For the text-containing cell, return its midpoint in [X, Y] coordinate format. 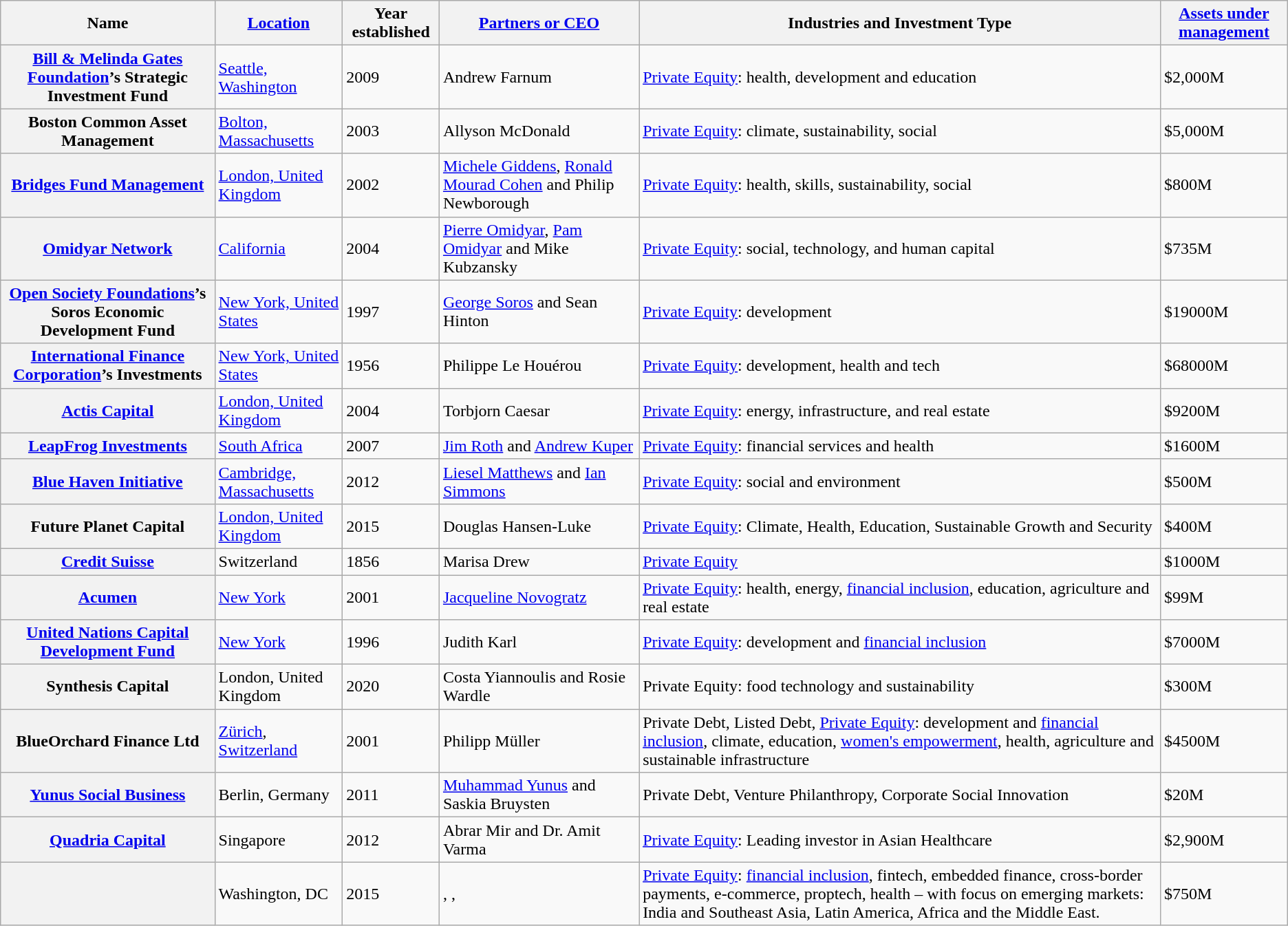
$19000M [1225, 312]
Partners or CEO [539, 23]
1956 [391, 366]
$2,900M [1225, 839]
South Africa [279, 446]
$5,000M [1225, 131]
$7000M [1225, 643]
$9200M [1225, 410]
$750M [1225, 894]
2002 [391, 185]
Andrew Farnum [539, 77]
Private Equity [900, 561]
Seattle, Washington [279, 77]
$20M [1225, 795]
Private Equity: Climate, Health, Education, Sustainable Growth and Security [900, 526]
Private Debt, Venture Philanthropy, Corporate Social Innovation [900, 795]
Private Equity: Leading investor in Asian Healthcare [900, 839]
Private Equity: development [900, 312]
LeapFrog Investments [107, 446]
Marisa Drew [539, 561]
Yunus Social Business [107, 795]
$2,000M [1225, 77]
2011 [391, 795]
Private Equity: development, health and tech [900, 366]
, , [539, 894]
Boston Common Asset Management [107, 131]
Jim Roth and Andrew Kuper [539, 446]
Synthesis Capital [107, 687]
Cambridge, Massachusetts [279, 482]
Abrar Mir and Dr. Amit Varma [539, 839]
Switzerland [279, 561]
Liesel Matthews and Ian Simmons [539, 482]
$1000M [1225, 561]
Pierre Omidyar, Pam Omidyar and Mike Kubzansky [539, 248]
BlueOrchard Finance Ltd [107, 741]
$500M [1225, 482]
Quadria Capital [107, 839]
Douglas Hansen-Luke [539, 526]
Private Equity: climate, sustainability, social [900, 131]
$400M [1225, 526]
Jacqueline Novogratz [539, 597]
Berlin, Germany [279, 795]
International Finance Corporation’s Investments [107, 366]
Private Equity: social and environment [900, 482]
1856 [391, 561]
Zürich, Switzerland [279, 741]
Actis Capital [107, 410]
$800M [1225, 185]
Private Equity: health, development and education [900, 77]
Bill & Melinda Gates Foundation’s Strategic Investment Fund [107, 77]
Judith Karl [539, 643]
George Soros and Sean Hinton [539, 312]
California [279, 248]
Private Equity: health, energy, financial inclusion, education, agriculture and real estate [900, 597]
Assets under management [1225, 23]
1997 [391, 312]
$300M [1225, 687]
Private Equity: energy, infrastructure, and real estate [900, 410]
$99M [1225, 597]
United Nations Capital Development Fund [107, 643]
Costa Yiannoulis and Rosie Wardle [539, 687]
Private Equity: health, skills, sustainability, social [900, 185]
Singapore [279, 839]
Torbjorn Caesar [539, 410]
2020 [391, 687]
1996 [391, 643]
Washington, DC [279, 894]
Michele Giddens, Ronald Mourad Cohen and Philip Newborough [539, 185]
Bridges Fund Management [107, 185]
Industries and Investment Type [900, 23]
2003 [391, 131]
Omidyar Network [107, 248]
Allyson McDonald [539, 131]
Bolton, Massachusetts [279, 131]
Private Equity: food technology and sustainability [900, 687]
Credit Suisse [107, 561]
Private Equity: financial services and health [900, 446]
Name [107, 23]
2009 [391, 77]
Philippe Le Houérou [539, 366]
Muhammad Yunus and Saskia Bruysten [539, 795]
$4500M [1225, 741]
2007 [391, 446]
Future Planet Capital [107, 526]
Private Equity: development and financial inclusion [900, 643]
Year established [391, 23]
Acumen [107, 597]
Private Equity: social, technology, and human capital [900, 248]
Blue Haven Initiative [107, 482]
$68000M [1225, 366]
$1600M [1225, 446]
Open Society Foundations’s Soros Economic Development Fund [107, 312]
Location [279, 23]
Philipp Müller [539, 741]
$735M [1225, 248]
